Search for the cell housing the specified text and yield its (x, y) center coordinate. 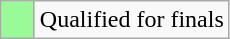
Qualified for finals (132, 20)
